Locate the cell with the specified text and output its (X, Y) center coordinate. 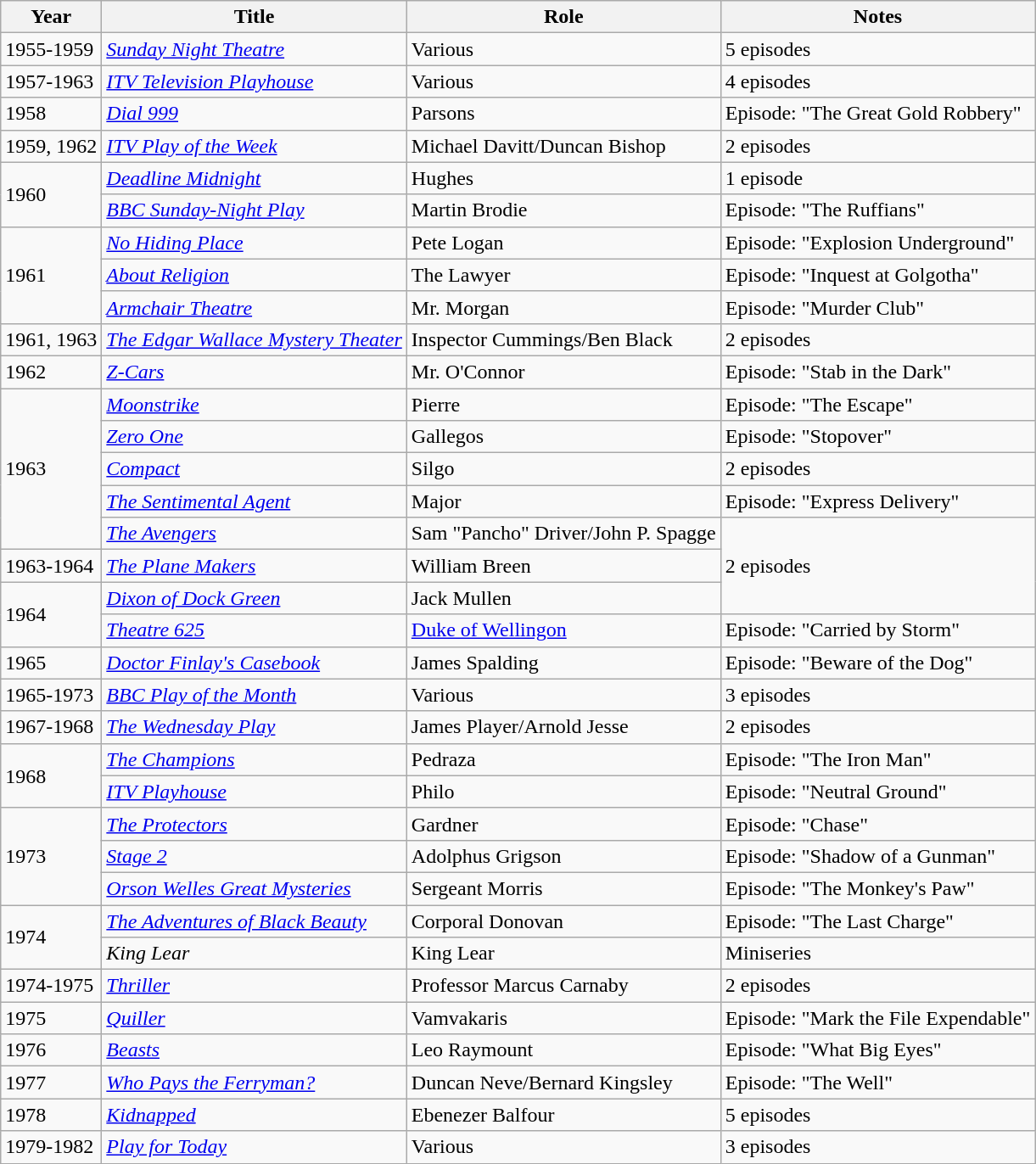
Deadline Midnight (255, 178)
The Champions (255, 759)
Hughes (563, 178)
Episode: "The Escape" (877, 405)
Episode: "The Well" (877, 1083)
Michael Davitt/Duncan Bishop (563, 146)
Episode: "The Ruffians" (877, 210)
1979-1982 (51, 1147)
Beasts (255, 1050)
1963 (51, 469)
Play for Today (255, 1147)
1962 (51, 372)
1960 (51, 194)
Title (255, 17)
Episode: "Neutral Ground" (877, 792)
Adolphus Grigson (563, 856)
The Wednesday Play (255, 727)
Gallegos (563, 437)
Armchair Theatre (255, 307)
The Avengers (255, 534)
Orson Welles Great Mysteries (255, 888)
1977 (51, 1083)
The Edgar Wallace Mystery Theater (255, 339)
Parsons (563, 114)
4 episodes (877, 81)
Duncan Neve/Bernard Kingsley (563, 1083)
1961 (51, 275)
Pedraza (563, 759)
Kidnapped (255, 1115)
1 episode (877, 178)
Episode: "Murder Club" (877, 307)
Thriller (255, 986)
BBC Play of the Month (255, 695)
Dial 999 (255, 114)
The Sentimental Agent (255, 501)
Professor Marcus Carnaby (563, 986)
Miniseries (877, 954)
Role (563, 17)
About Religion (255, 275)
Episode: "Carried by Storm" (877, 630)
1957-1963 (51, 81)
Who Pays the Ferryman? (255, 1083)
Jack Mullen (563, 598)
1955-1959 (51, 49)
The Adventures of Black Beauty (255, 921)
Sunday Night Theatre (255, 49)
Philo (563, 792)
ITV Television Playhouse (255, 81)
Episode: "Stopover" (877, 437)
James Player/Arnold Jesse (563, 727)
Theatre 625 (255, 630)
Sergeant Morris (563, 888)
Gardner (563, 824)
The Plane Makers (255, 566)
1965 (51, 663)
Episode: "Mark the File Expendable" (877, 1018)
Silgo (563, 469)
Vamvakaris (563, 1018)
ITV Play of the Week (255, 146)
Compact (255, 469)
1975 (51, 1018)
Sam "Pancho" Driver/John P. Spagge (563, 534)
1965-1973 (51, 695)
Episode: "Express Delivery" (877, 501)
Martin Brodie (563, 210)
Corporal Donovan (563, 921)
Stage 2 (255, 856)
Pete Logan (563, 243)
1974-1975 (51, 986)
Episode: "Inquest at Golgotha" (877, 275)
Major (563, 501)
Episode: "The Great Gold Robbery" (877, 114)
William Breen (563, 566)
Quiller (255, 1018)
Episode: "The Last Charge" (877, 921)
Episode: "Beware of the Dog" (877, 663)
1973 (51, 856)
Leo Raymount (563, 1050)
Dixon of Dock Green (255, 598)
Zero One (255, 437)
Episode: "Shadow of a Gunman" (877, 856)
BBC Sunday-Night Play (255, 210)
James Spalding (563, 663)
1959, 1962 (51, 146)
Episode: "What Big Eyes" (877, 1050)
1976 (51, 1050)
Moonstrike (255, 405)
Duke of Wellingon (563, 630)
Episode: "Explosion Underground" (877, 243)
ITV Playhouse (255, 792)
Episode: "The Monkey's Paw" (877, 888)
1958 (51, 114)
The Lawyer (563, 275)
1968 (51, 775)
Pierre (563, 405)
Notes (877, 17)
1963-1964 (51, 566)
Ebenezer Balfour (563, 1115)
1964 (51, 614)
Mr. O'Connor (563, 372)
1961, 1963 (51, 339)
Mr. Morgan (563, 307)
No Hiding Place (255, 243)
Episode: "The Iron Man" (877, 759)
Year (51, 17)
1978 (51, 1115)
Episode: "Chase" (877, 824)
Doctor Finlay's Casebook (255, 663)
Z-Cars (255, 372)
Episode: "Stab in the Dark" (877, 372)
The Protectors (255, 824)
1967-1968 (51, 727)
1974 (51, 937)
Inspector Cummings/Ben Black (563, 339)
